Detect which cell encompasses the target text, then output its [X, Y] center coordinate. 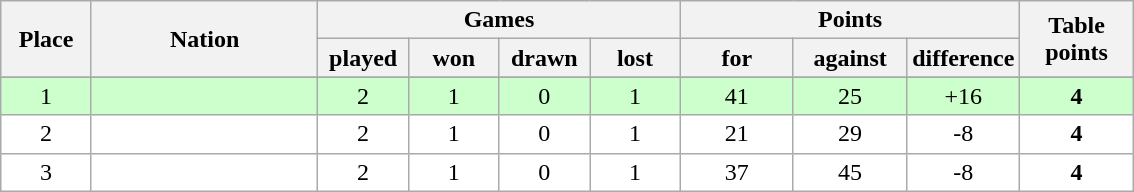
21 [736, 134]
drawn [544, 58]
for [736, 58]
Games [499, 20]
played [364, 58]
against [850, 58]
+16 [964, 96]
25 [850, 96]
Nation [204, 39]
29 [850, 134]
37 [736, 172]
lost [636, 58]
Place [46, 39]
45 [850, 172]
41 [736, 96]
Tablepoints [1076, 39]
3 [46, 172]
won [454, 58]
difference [964, 58]
Points [850, 20]
